Return (X, Y) of the center of cell containing provided text 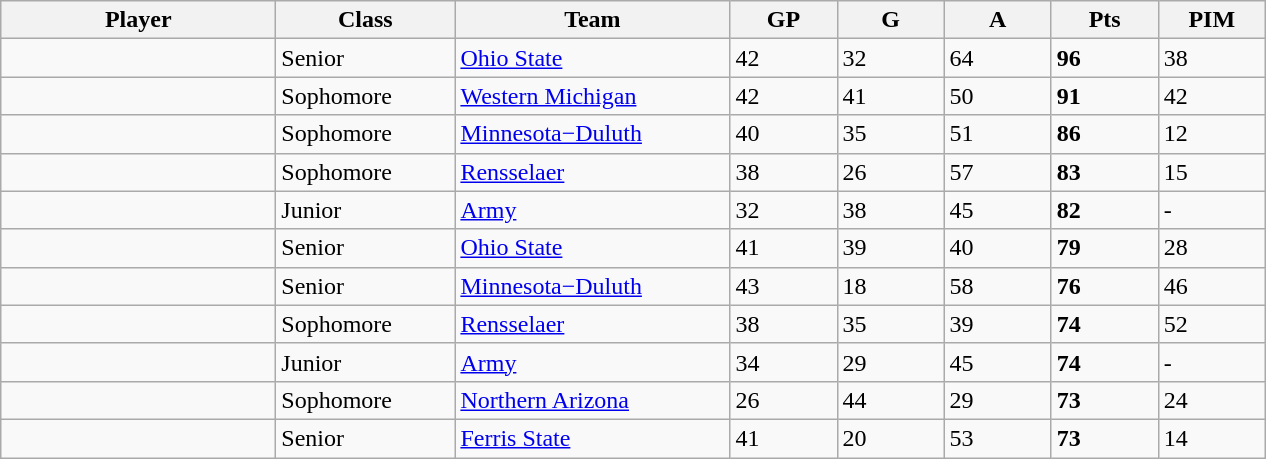
G (890, 20)
34 (784, 362)
51 (998, 134)
44 (890, 400)
52 (1212, 324)
64 (998, 58)
Class (366, 20)
14 (1212, 438)
24 (1212, 400)
91 (1104, 96)
28 (1212, 248)
76 (1104, 286)
12 (1212, 134)
96 (1104, 58)
15 (1212, 172)
PIM (1212, 20)
53 (998, 438)
50 (998, 96)
83 (1104, 172)
Player (138, 20)
58 (998, 286)
GP (784, 20)
20 (890, 438)
A (998, 20)
Northern Arizona (592, 400)
18 (890, 286)
46 (1212, 286)
Ferris State (592, 438)
57 (998, 172)
79 (1104, 248)
Team (592, 20)
82 (1104, 210)
Pts (1104, 20)
Western Michigan (592, 96)
86 (1104, 134)
43 (784, 286)
